Return the (X, Y) coordinate for the center point of the cell that contains the specified text.  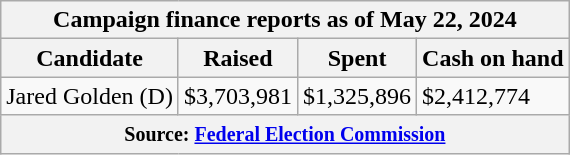
Source: Federal Election Commission (285, 134)
Spent (356, 58)
$3,703,981 (238, 96)
Jared Golden (D) (90, 96)
Candidate (90, 58)
Raised (238, 58)
Cash on hand (493, 58)
$1,325,896 (356, 96)
$2,412,774 (493, 96)
Campaign finance reports as of May 22, 2024 (285, 20)
